Return the [X, Y] coordinate for the center point of the cell that contains the specified text.  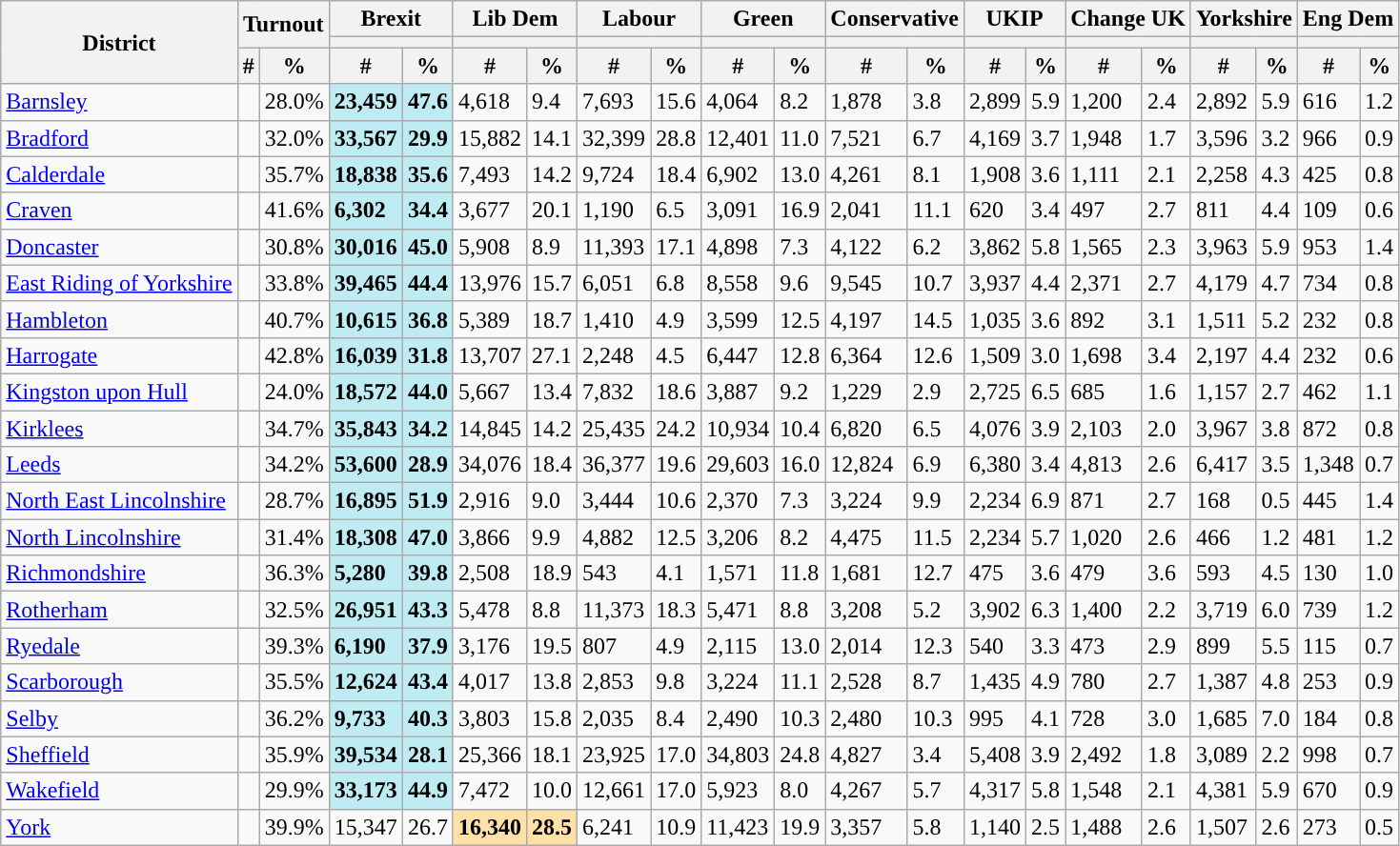
1,410 [614, 319]
9,545 [866, 283]
1,507 [1224, 827]
2,041 [866, 211]
3,887 [738, 392]
473 [1104, 646]
8.4 [677, 718]
47.6 [427, 102]
466 [1224, 537]
Calderdale [119, 174]
1,035 [995, 319]
9,733 [366, 718]
4.3 [1277, 174]
780 [1104, 682]
4,267 [866, 791]
Hambleton [119, 319]
12.7 [936, 574]
2,014 [866, 646]
26.7 [427, 827]
7,521 [866, 138]
479 [1104, 574]
28.9 [427, 465]
10,615 [366, 319]
6,364 [866, 355]
Ryedale [119, 646]
2,103 [1104, 428]
Green [763, 19]
14,845 [490, 428]
24.2 [677, 428]
28.7% [294, 501]
1,400 [1104, 610]
616 [1329, 102]
29,603 [738, 465]
1,229 [866, 392]
3,357 [866, 827]
18.9 [551, 574]
3,963 [1224, 247]
43.3 [427, 610]
1.8 [1167, 755]
871 [1104, 501]
2,725 [995, 392]
43.4 [427, 682]
9.8 [677, 682]
3,937 [995, 283]
2,492 [1104, 755]
34.7% [294, 428]
29.9 [427, 138]
19.6 [677, 465]
Turnout [283, 25]
44.0 [427, 392]
3,444 [614, 501]
2,248 [614, 355]
1,488 [1104, 827]
475 [995, 574]
3.3 [1046, 646]
3,208 [866, 610]
1.7 [1167, 138]
9.0 [551, 501]
31.8 [427, 355]
36,377 [614, 465]
28.1 [427, 755]
1.0 [1380, 574]
1,190 [614, 211]
34.2 [427, 428]
130 [1329, 574]
4,618 [490, 102]
6,241 [614, 827]
966 [1329, 138]
6.8 [677, 283]
7,472 [490, 791]
East Riding of Yorkshire [119, 283]
19.9 [801, 827]
34.2% [294, 465]
1,511 [1224, 319]
6,190 [366, 646]
2,528 [866, 682]
4,179 [1224, 283]
1,565 [1104, 247]
39.3% [294, 646]
28.8 [677, 138]
35.6 [427, 174]
2,035 [614, 718]
25,366 [490, 755]
1,140 [995, 827]
32.0% [294, 138]
Labour [639, 19]
12.3 [936, 646]
10,934 [738, 428]
18.7 [551, 319]
33,173 [366, 791]
2,370 [738, 501]
3,803 [490, 718]
Bradford [119, 138]
497 [1104, 211]
4.8 [1277, 682]
Rotherham [119, 610]
North East Lincolnshire [119, 501]
16.9 [801, 211]
6,820 [866, 428]
4,197 [866, 319]
7,493 [490, 174]
13.4 [551, 392]
2,490 [738, 718]
39,534 [366, 755]
7,693 [614, 102]
6,417 [1224, 465]
3,089 [1224, 755]
10.6 [677, 501]
10.7 [936, 283]
11.0 [801, 138]
540 [995, 646]
2,480 [866, 718]
33,567 [366, 138]
4,261 [866, 174]
4.7 [1277, 283]
Conservative [895, 19]
Leeds [119, 465]
13.8 [551, 682]
36.2% [294, 718]
9.6 [801, 283]
2.5 [1046, 827]
1,908 [995, 174]
44.4 [427, 283]
15.8 [551, 718]
13,707 [490, 355]
34,076 [490, 465]
Scarborough [119, 682]
45.0 [427, 247]
Selby [119, 718]
184 [1329, 718]
York [119, 827]
15.7 [551, 283]
Kingston upon Hull [119, 392]
39.9% [294, 827]
Lib Dem [515, 19]
2,916 [490, 501]
UKIP [1014, 19]
1,685 [1224, 718]
35.9% [294, 755]
12,624 [366, 682]
Richmondshire [119, 574]
Yorkshire [1244, 19]
4,827 [866, 755]
23,459 [366, 102]
6,447 [738, 355]
543 [614, 574]
7,832 [614, 392]
685 [1104, 392]
6,902 [738, 174]
Harrogate [119, 355]
1,348 [1329, 465]
41.6% [294, 211]
739 [1329, 610]
37.9 [427, 646]
5,280 [366, 574]
5,408 [995, 755]
892 [1104, 319]
3.1 [1167, 319]
36.8 [427, 319]
481 [1329, 537]
35.7% [294, 174]
1,200 [1104, 102]
30.8% [294, 247]
899 [1224, 646]
168 [1224, 501]
1,157 [1224, 392]
11,373 [614, 610]
10.0 [551, 791]
Sheffield [119, 755]
16,895 [366, 501]
12,824 [866, 465]
Change UK [1128, 19]
28.0% [294, 102]
4,381 [1224, 791]
Kirklees [119, 428]
3,091 [738, 211]
6.3 [1046, 610]
26,951 [366, 610]
1.1 [1380, 392]
14.5 [936, 319]
3,902 [995, 610]
593 [1224, 574]
13,976 [490, 283]
19.5 [551, 646]
3,596 [1224, 138]
1,948 [1104, 138]
11,423 [738, 827]
1,020 [1104, 537]
5,389 [490, 319]
32.5% [294, 610]
District [119, 42]
35.5% [294, 682]
18,838 [366, 174]
16,340 [490, 827]
807 [614, 646]
8,558 [738, 283]
4,475 [866, 537]
8.0 [801, 791]
3,176 [490, 646]
44.9 [427, 791]
28.5 [551, 827]
18.6 [677, 392]
953 [1329, 247]
1,878 [866, 102]
7.0 [1277, 718]
5.5 [1277, 646]
2,853 [614, 682]
8.9 [551, 247]
3,677 [490, 211]
8.7 [936, 682]
15,347 [366, 827]
15,882 [490, 138]
6,380 [995, 465]
2,508 [490, 574]
47.0 [427, 537]
3,967 [1224, 428]
998 [1329, 755]
728 [1104, 718]
620 [995, 211]
24.0% [294, 392]
3.7 [1046, 138]
11.5 [936, 537]
34.4 [427, 211]
18.3 [677, 610]
Brexit [391, 19]
10.4 [801, 428]
425 [1329, 174]
4,882 [614, 537]
27.1 [551, 355]
3,862 [995, 247]
12,661 [614, 791]
6.7 [936, 138]
36.3% [294, 574]
1.6 [1167, 392]
5,923 [738, 791]
5,667 [490, 392]
670 [1329, 791]
10.9 [677, 827]
2.3 [1167, 247]
1,681 [866, 574]
3,866 [490, 537]
1,698 [1104, 355]
12.6 [936, 355]
18.1 [551, 755]
12.8 [801, 355]
4,122 [866, 247]
31.4% [294, 537]
3.5 [1277, 465]
5,478 [490, 610]
4,898 [738, 247]
811 [1224, 211]
253 [1329, 682]
20.1 [551, 211]
2,115 [738, 646]
40.3 [427, 718]
445 [1329, 501]
4,169 [995, 138]
North Lincolnshire [119, 537]
32,399 [614, 138]
16.0 [801, 465]
24.8 [801, 755]
1,509 [995, 355]
8.1 [936, 174]
109 [1329, 211]
2,258 [1224, 174]
1,111 [1104, 174]
6.0 [1277, 610]
17.1 [677, 247]
15.6 [677, 102]
33.8% [294, 283]
35,843 [366, 428]
25,435 [614, 428]
273 [1329, 827]
34,803 [738, 755]
5,908 [490, 247]
995 [995, 718]
1,387 [1224, 682]
Wakefield [119, 791]
40.7% [294, 319]
1,548 [1104, 791]
2,892 [1224, 102]
3,206 [738, 537]
872 [1329, 428]
4,076 [995, 428]
39.8 [427, 574]
6,302 [366, 211]
4,813 [1104, 465]
51.9 [427, 501]
2,197 [1224, 355]
4,317 [995, 791]
39,465 [366, 283]
18,572 [366, 392]
462 [1329, 392]
14.1 [551, 138]
11,393 [614, 247]
42.8% [294, 355]
Eng Dem [1348, 19]
9.4 [551, 102]
16,039 [366, 355]
30,016 [366, 247]
115 [1329, 646]
1,435 [995, 682]
53,600 [366, 465]
4,017 [490, 682]
9,724 [614, 174]
18,308 [366, 537]
Doncaster [119, 247]
734 [1329, 283]
4,064 [738, 102]
2.4 [1167, 102]
6,051 [614, 283]
2,899 [995, 102]
5,471 [738, 610]
2,371 [1104, 283]
3,719 [1224, 610]
Barnsley [119, 102]
11.8 [801, 574]
12,401 [738, 138]
6.2 [936, 247]
3.2 [1277, 138]
9.2 [801, 392]
2.0 [1167, 428]
3,599 [738, 319]
29.9% [294, 791]
1,571 [738, 574]
Craven [119, 211]
23,925 [614, 755]
